Locate the cell with the specified text and output its (X, Y) center coordinate. 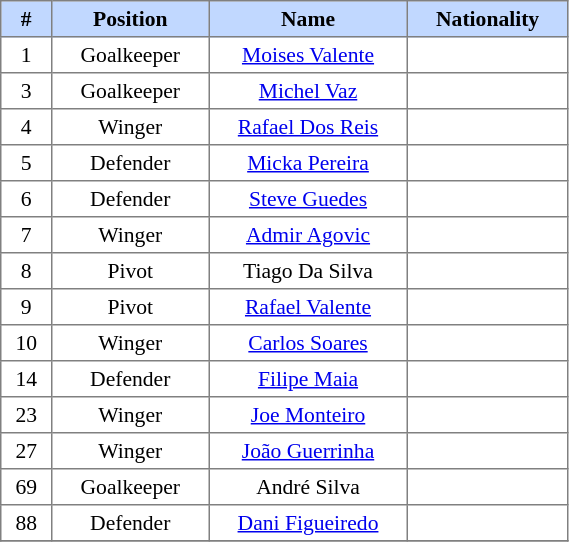
69 (26, 487)
Admir Agovic (308, 235)
# (26, 19)
Tiago Da Silva (308, 271)
5 (26, 163)
23 (26, 415)
Name (308, 19)
9 (26, 307)
Carlos Soares (308, 343)
8 (26, 271)
3 (26, 91)
Rafael Dos Reis (308, 127)
Dani Figueiredo (308, 523)
6 (26, 199)
7 (26, 235)
Filipe Maia (308, 379)
1 (26, 55)
10 (26, 343)
Steve Guedes (308, 199)
Michel Vaz (308, 91)
João Guerrinha (308, 451)
4 (26, 127)
Rafael Valente (308, 307)
Nationality (488, 19)
14 (26, 379)
Joe Monteiro (308, 415)
Micka Pereira (308, 163)
Position (130, 19)
88 (26, 523)
27 (26, 451)
Moises Valente (308, 55)
André Silva (308, 487)
